Capture the cell that displays the provided text and extract its (X, Y) central coordinate. 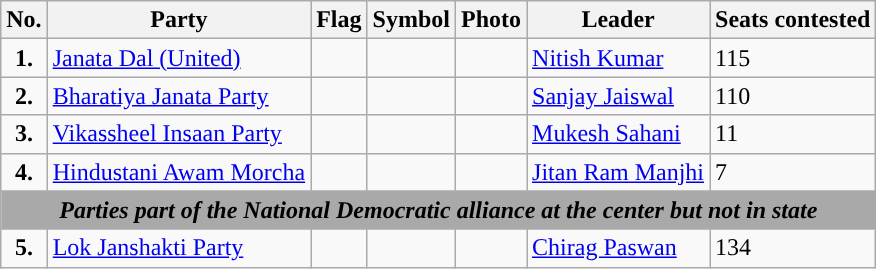
Seats contested (793, 20)
2. (24, 96)
Leader (618, 20)
11 (793, 134)
Hindustani Awam Morcha (178, 172)
Vikassheel Insaan Party (178, 134)
115 (793, 58)
Bharatiya Janata Party (178, 96)
134 (793, 248)
4. (24, 172)
Janata Dal (United) (178, 58)
Sanjay Jaiswal (618, 96)
Lok Janshakti Party (178, 248)
Mukesh Sahani (618, 134)
Parties part of the National Democratic alliance at the center but not in state (438, 210)
Flag (339, 20)
Jitan Ram Manjhi (618, 172)
Chirag Paswan (618, 248)
No. (24, 20)
Nitish Kumar (618, 58)
Photo (490, 20)
5. (24, 248)
1. (24, 58)
Party (178, 20)
110 (793, 96)
7 (793, 172)
Symbol (411, 20)
3. (24, 134)
